Search for the cell housing the specified text and yield its [x, y] center coordinate. 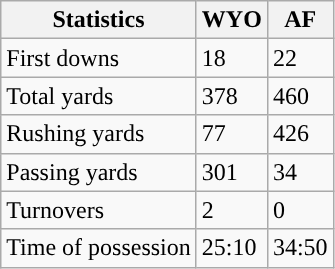
0 [300, 210]
25:10 [232, 248]
Rushing yards [99, 134]
AF [300, 20]
34:50 [300, 248]
First downs [99, 58]
34 [300, 172]
Time of possession [99, 248]
Statistics [99, 20]
22 [300, 58]
Total yards [99, 96]
18 [232, 58]
77 [232, 134]
WYO [232, 20]
378 [232, 96]
Passing yards [99, 172]
2 [232, 210]
Turnovers [99, 210]
426 [300, 134]
301 [232, 172]
460 [300, 96]
